Locate the cell with the specified text and output its [X, Y] center coordinate. 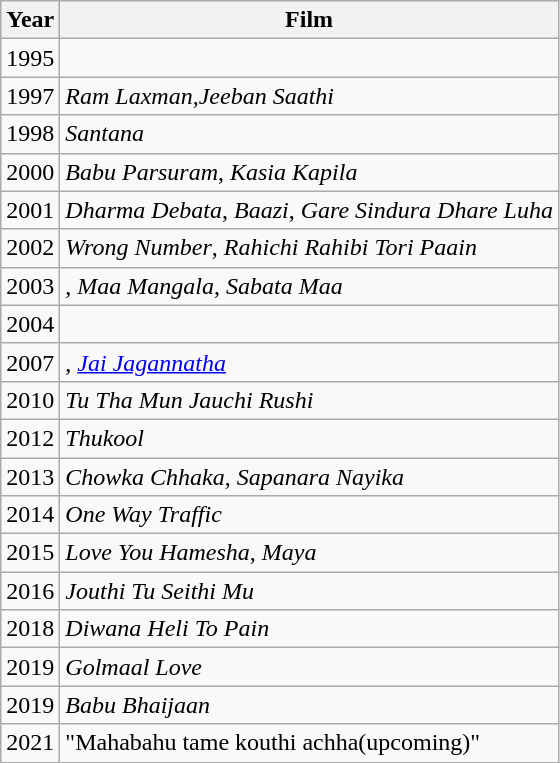
2002 [30, 248]
2013 [30, 477]
Tu Tha Mun Jauchi Rushi [310, 400]
2010 [30, 400]
Love You Hamesha, Maya [310, 553]
One Way Traffic [310, 515]
Thukool [310, 438]
Babu Parsuram, Kasia Kapila [310, 172]
Dharma Debata, Baazi, Gare Sindura Dhare Luha [310, 210]
2000 [30, 172]
2007 [30, 362]
2016 [30, 591]
Film [310, 20]
"Mahabahu tame kouthi achha(upcoming)" [310, 743]
Jouthi Tu Seithi Mu [310, 591]
Wrong Number, Rahichi Rahibi Tori Paain [310, 248]
1998 [30, 134]
1997 [30, 96]
Year [30, 20]
Babu Bhaijaan [310, 705]
2003 [30, 286]
2014 [30, 515]
Diwana Heli To Pain [310, 629]
, Maa Mangala, Sabata Maa [310, 286]
, Jai Jagannatha [310, 362]
2012 [30, 438]
2021 [30, 743]
2018 [30, 629]
Chowka Chhaka, Sapanara Nayika [310, 477]
2001 [30, 210]
Santana [310, 134]
Golmaal Love [310, 667]
1995 [30, 58]
2004 [30, 324]
Ram Laxman,Jeeban Saathi [310, 96]
2015 [30, 553]
